Determine the [X, Y] coordinate at the center of the cell enclosing the given text.  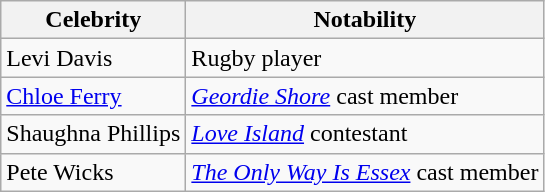
Love Island contestant [365, 134]
Pete Wicks [94, 172]
Levi Davis [94, 58]
Shaughna Phillips [94, 134]
Geordie Shore cast member [365, 96]
Chloe Ferry [94, 96]
Celebrity [94, 20]
Notability [365, 20]
Rugby player [365, 58]
The Only Way Is Essex cast member [365, 172]
